For the text-containing cell, return its midpoint in [x, y] coordinate format. 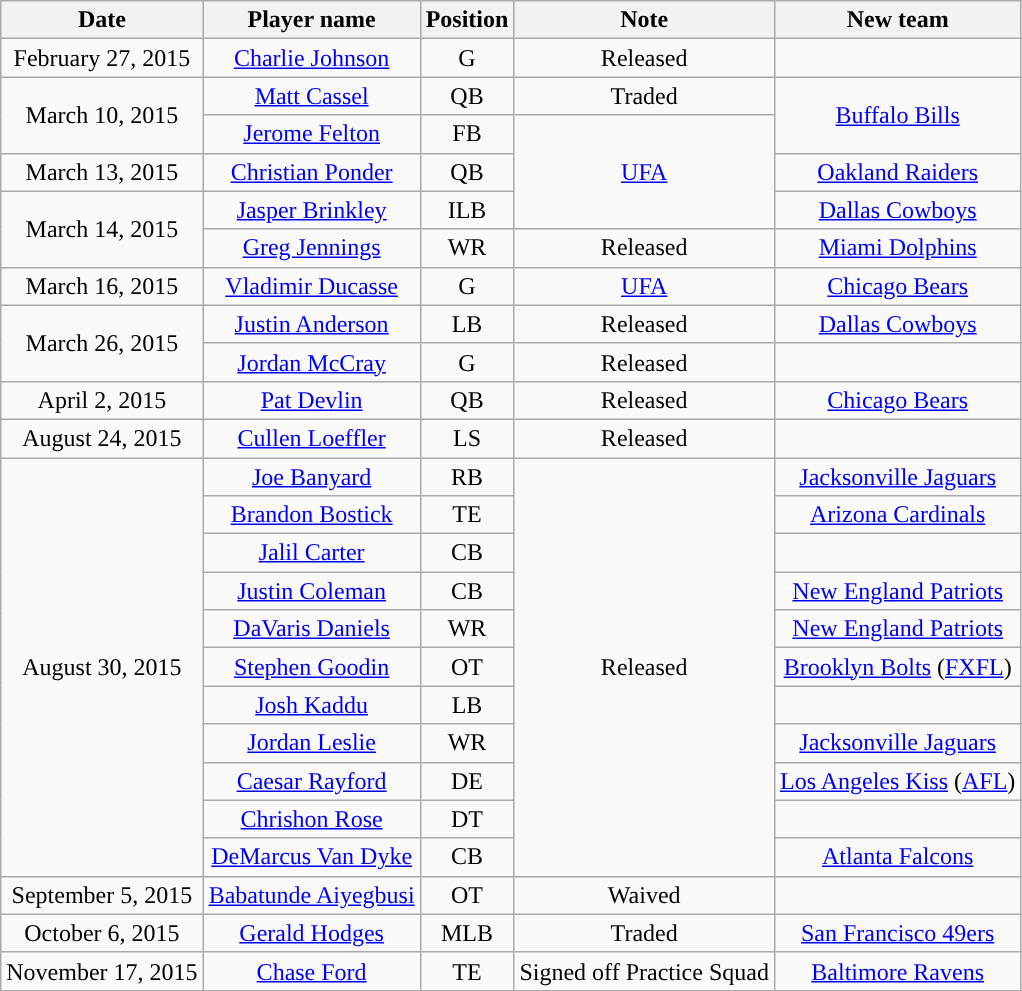
Charlie Johnson [312, 58]
Christian Ponder [312, 172]
DT [467, 819]
New team [897, 20]
August 24, 2015 [102, 438]
Brandon Bostick [312, 515]
Josh Kaddu [312, 705]
October 6, 2015 [102, 933]
Waived [644, 895]
March 16, 2015 [102, 286]
Jasper Brinkley [312, 210]
Note [644, 20]
Vladimir Ducasse [312, 286]
Stephen Goodin [312, 667]
Jordan Leslie [312, 743]
Buffalo Bills [897, 115]
Joe Banyard [312, 477]
DE [467, 781]
Babatunde Aiyegbusi [312, 895]
March 13, 2015 [102, 172]
Arizona Cardinals [897, 515]
DaVaris Daniels [312, 629]
Los Angeles Kiss (AFL) [897, 781]
Brooklyn Bolts (FXFL) [897, 667]
Jordan McCray [312, 362]
Justin Anderson [312, 324]
Chrishon Rose [312, 819]
Oakland Raiders [897, 172]
March 10, 2015 [102, 115]
ILB [467, 210]
August 30, 2015 [102, 668]
March 14, 2015 [102, 229]
RB [467, 477]
Gerald Hodges [312, 933]
March 26, 2015 [102, 343]
Player name [312, 20]
Pat Devlin [312, 400]
Chase Ford [312, 971]
Jalil Carter [312, 553]
Atlanta Falcons [897, 857]
San Francisco 49ers [897, 933]
November 17, 2015 [102, 971]
Position [467, 20]
MLB [467, 933]
September 5, 2015 [102, 895]
Miami Dolphins [897, 248]
FB [467, 134]
April 2, 2015 [102, 400]
LS [467, 438]
Greg Jennings [312, 248]
Jerome Felton [312, 134]
Cullen Loeffler [312, 438]
Matt Cassel [312, 96]
DeMarcus Van Dyke [312, 857]
Baltimore Ravens [897, 971]
Caesar Rayford [312, 781]
Justin Coleman [312, 591]
Signed off Practice Squad [644, 971]
February 27, 2015 [102, 58]
Date [102, 20]
